Extract the [X, Y] coordinate from the center of the cell holding the provided text.  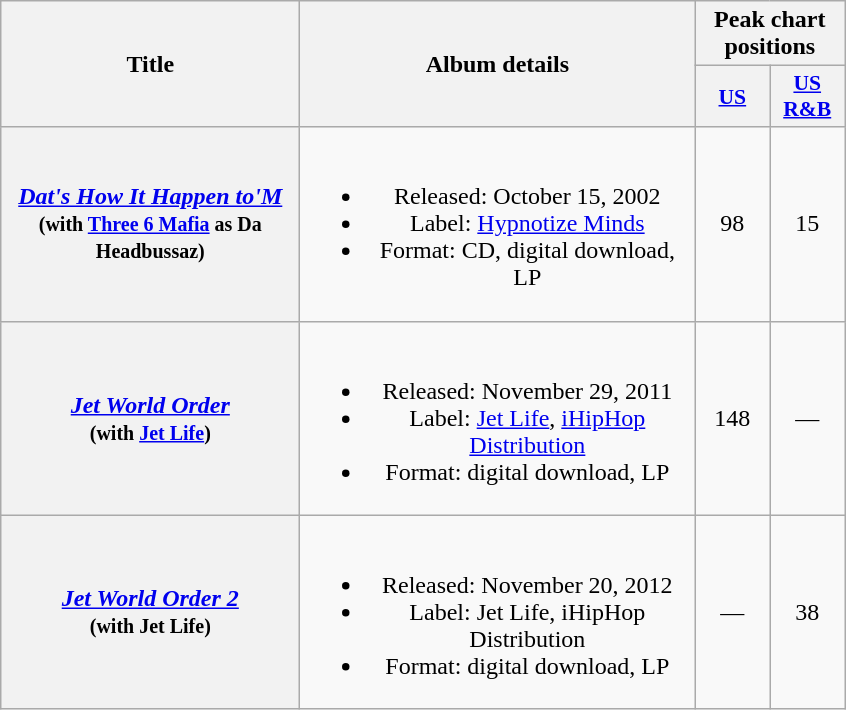
Album details [498, 64]
Peak chart positions [770, 34]
Released: November 29, 2011Label: Jet Life, iHipHop DistributionFormat: digital download, LP [498, 418]
Jet World Order(with Jet Life) [150, 418]
Released: October 15, 2002Label: Hypnotize MindsFormat: CD, digital download, LP [498, 224]
Dat's How It Happen to'M(with Three 6 Mafia as Da Headbussaz) [150, 224]
Jet World Order 2(with Jet Life) [150, 612]
38 [808, 612]
Title [150, 64]
15 [808, 224]
98 [732, 224]
US R&B [808, 96]
Released: November 20, 2012Label: Jet Life, iHipHop DistributionFormat: digital download, LP [498, 612]
US [732, 96]
148 [732, 418]
